Return the [x, y] coordinate for the center point of the cell that contains the specified text.  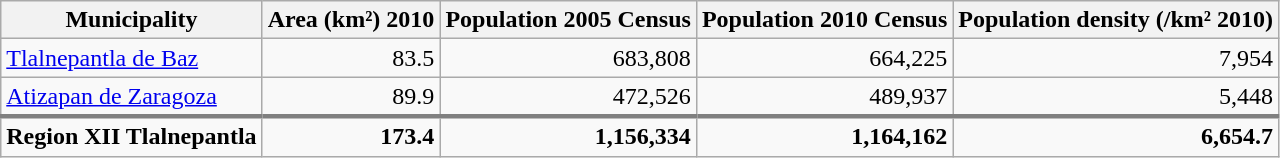
664,225 [824, 58]
5,448 [1116, 97]
Tlalnepantla de Baz [132, 58]
83.5 [351, 58]
Region XII Tlalnepantla [132, 136]
Atizapan de Zaragoza [132, 97]
683,808 [568, 58]
Population density (/km² 2010) [1116, 20]
89.9 [351, 97]
472,526 [568, 97]
173.4 [351, 136]
Area (km²) 2010 [351, 20]
Population 2010 Census [824, 20]
6,654.7 [1116, 136]
489,937 [824, 97]
Population 2005 Census [568, 20]
Municipality [132, 20]
7,954 [1116, 58]
1,156,334 [568, 136]
1,164,162 [824, 136]
